Locate the cell with the specified text and output its (X, Y) center coordinate. 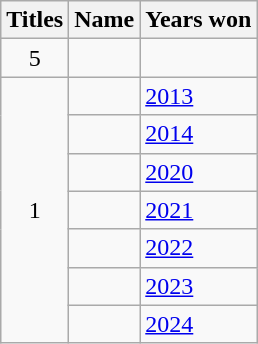
1 (35, 210)
2020 (198, 172)
2023 (198, 286)
2013 (198, 96)
2022 (198, 248)
2014 (198, 134)
Years won (198, 20)
5 (35, 58)
2024 (198, 324)
Name (104, 20)
Titles (35, 20)
2021 (198, 210)
